Return the (x, y) coordinate for the center point of the cell that contains the specified text.  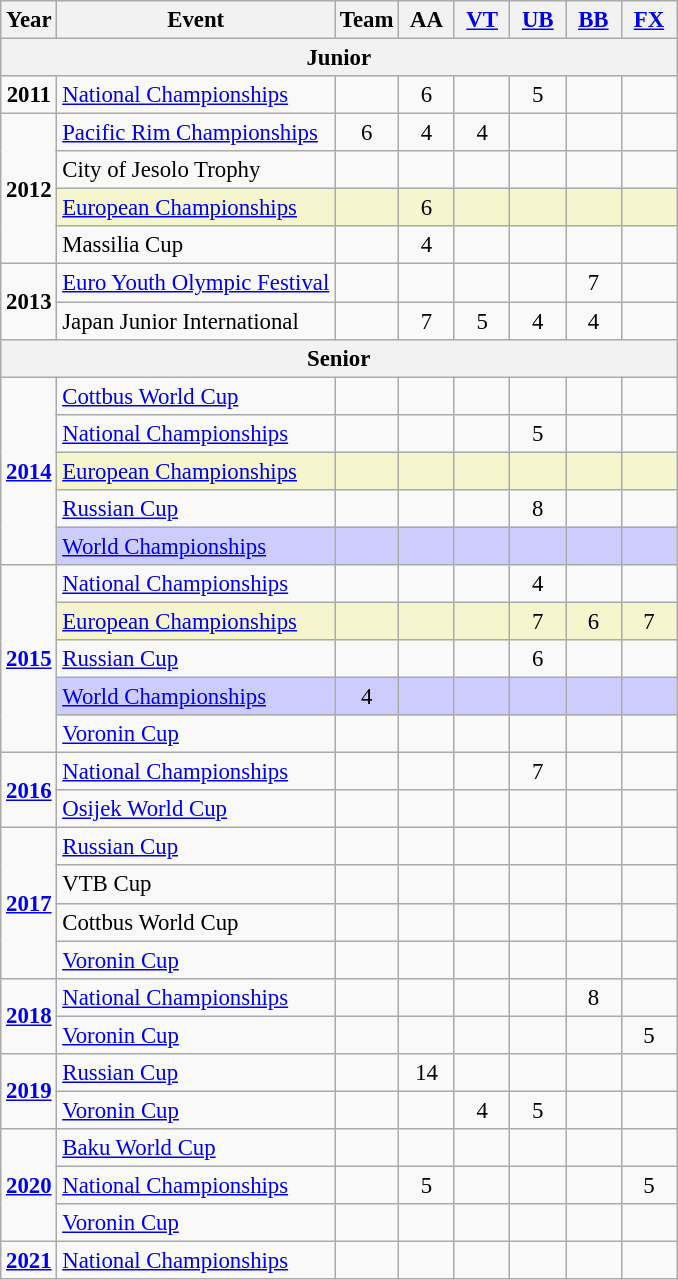
Event (196, 20)
2021 (29, 1261)
2014 (29, 471)
Junior (339, 58)
2019 (29, 1092)
2013 (29, 302)
Japan Junior International (196, 321)
FX (649, 20)
Baku World Cup (196, 1148)
Pacific Rim Championships (196, 133)
VTB Cup (196, 885)
AA (427, 20)
14 (427, 1073)
2017 (29, 903)
2016 (29, 790)
2020 (29, 1186)
VT (482, 20)
Senior (339, 358)
Euro Youth Olympic Festival (196, 283)
Massilia Cup (196, 245)
BB (594, 20)
Year (29, 20)
UB (538, 20)
2015 (29, 659)
2012 (29, 189)
City of Jesolo Trophy (196, 170)
2018 (29, 1016)
2011 (29, 95)
Team (367, 20)
Osijek World Cup (196, 809)
